Identify which cell holds the provided text, then report its [x, y] central coordinate. 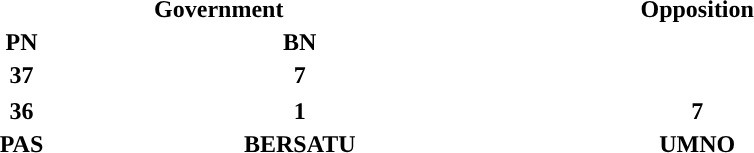
7 [300, 75]
BN [300, 42]
1 [300, 111]
